Pinpoint the cell where the given text exists, returning its (x, y) midpoint coordinate. 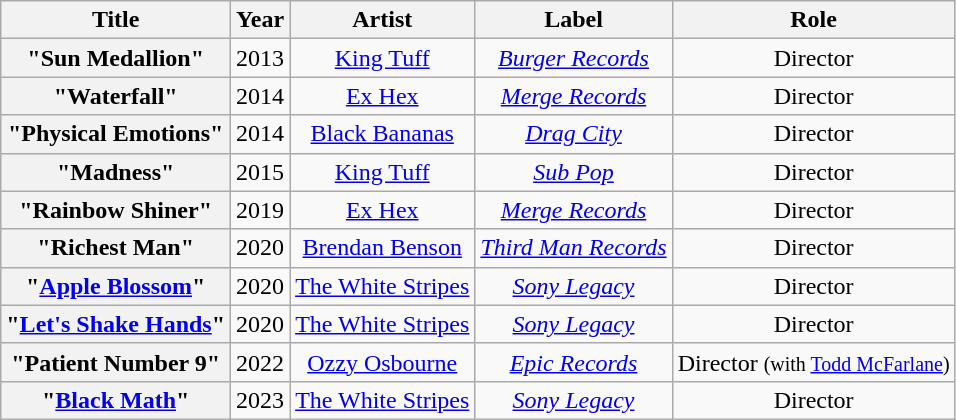
Director (with Todd McFarlane) (814, 362)
2023 (260, 400)
Role (814, 20)
"Rainbow Shiner" (116, 210)
Brendan Benson (382, 248)
"Richest Man" (116, 248)
"Madness" (116, 172)
Title (116, 20)
2015 (260, 172)
Ozzy Osbourne (382, 362)
2022 (260, 362)
Epic Records (574, 362)
2013 (260, 58)
"Patient Number 9" (116, 362)
"Waterfall" (116, 96)
Burger Records (574, 58)
"Apple Blossom" (116, 286)
Artist (382, 20)
Year (260, 20)
Third Man Records (574, 248)
"Black Math" (116, 400)
"Sun Medallion" (116, 58)
"Physical Emotions" (116, 134)
Black Bananas (382, 134)
Sub Pop (574, 172)
Drag City (574, 134)
"Let's Shake Hands" (116, 324)
Label (574, 20)
2019 (260, 210)
